Search for the cell housing the specified text and yield its (x, y) center coordinate. 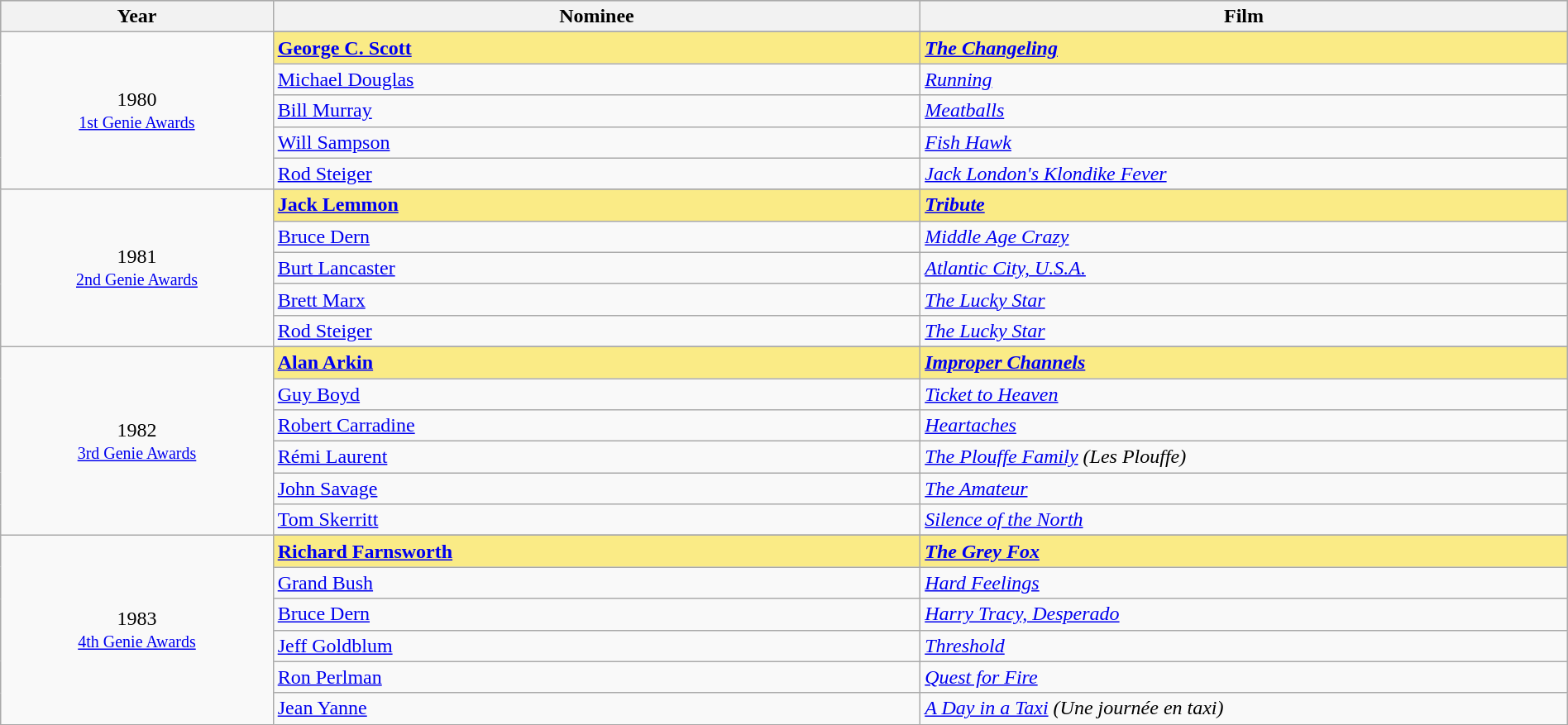
Tom Skerritt (597, 520)
1983 4th Genie Awards (137, 630)
Grand Bush (597, 583)
Robert Carradine (597, 426)
1981 2nd Genie Awards (137, 268)
The Amateur (1244, 489)
Fish Hawk (1244, 142)
Silence of the North (1244, 520)
Atlantic City, U.S.A. (1244, 268)
Nominee (597, 17)
Middle Age Crazy (1244, 236)
Heartaches (1244, 426)
Michael Douglas (597, 79)
Jeff Goldblum (597, 646)
The Plouffe Family (Les Plouffe) (1244, 457)
1982 3rd Genie Awards (137, 441)
Ticket to Heaven (1244, 394)
Jean Yanne (597, 708)
Harry Tracy, Desperado (1244, 614)
Hard Feelings (1244, 583)
The Changeling (1244, 48)
Bill Murray (597, 111)
The Grey Fox (1244, 551)
Running (1244, 79)
John Savage (597, 489)
Jack Lemmon (597, 205)
1980 1st Genie Awards (137, 111)
Ron Perlman (597, 677)
Burt Lancaster (597, 268)
Will Sampson (597, 142)
Brett Marx (597, 299)
Year (137, 17)
Tribute (1244, 205)
Meatballs (1244, 111)
Jack London's Klondike Fever (1244, 174)
George C. Scott (597, 48)
Improper Channels (1244, 362)
Alan Arkin (597, 362)
Quest for Fire (1244, 677)
Film (1244, 17)
Threshold (1244, 646)
A Day in a Taxi (Une journée en taxi) (1244, 708)
Guy Boyd (597, 394)
Rémi Laurent (597, 457)
Richard Farnsworth (597, 551)
